Output the [X, Y] coordinate of the center of the cell containing the given text.  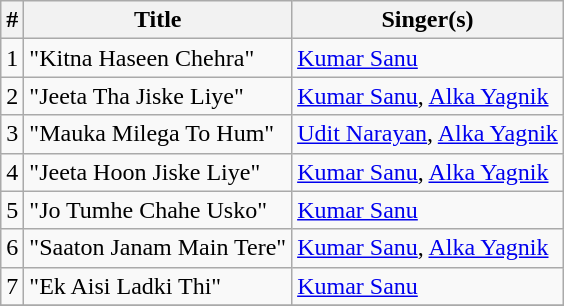
Title [158, 20]
7 [12, 286]
"Mauka Milega To Hum" [158, 134]
"Jeeta Hoon Jiske Liye" [158, 172]
# [12, 20]
"Jo Tumhe Chahe Usko" [158, 210]
Singer(s) [428, 20]
5 [12, 210]
4 [12, 172]
1 [12, 58]
"Saaton Janam Main Tere" [158, 248]
"Kitna Haseen Chehra" [158, 58]
"Jeeta Tha Jiske Liye" [158, 96]
"Ek Aisi Ladki Thi" [158, 286]
6 [12, 248]
2 [12, 96]
Udit Narayan, Alka Yagnik [428, 134]
3 [12, 134]
